Find where the given text appears and provide that cell's center as [x, y] coordinate. 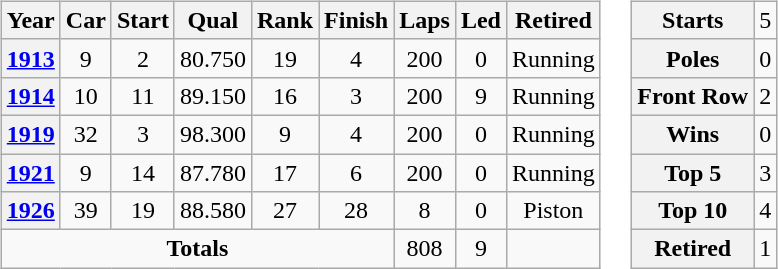
Qual [212, 20]
39 [86, 211]
Start [142, 20]
88.580 [212, 211]
1913 [30, 58]
Starts [693, 20]
6 [356, 173]
Top 10 [693, 211]
14 [142, 173]
1921 [30, 173]
16 [284, 96]
Car [86, 20]
1926 [30, 211]
1 [766, 249]
Laps [425, 20]
98.300 [212, 134]
80.750 [212, 58]
89.150 [212, 96]
32 [86, 134]
87.780 [212, 173]
Totals [197, 249]
Year [30, 20]
Wins [693, 134]
27 [284, 211]
Rank [284, 20]
Top 5 [693, 173]
17 [284, 173]
Front Row [693, 96]
8 [425, 211]
1919 [30, 134]
Finish [356, 20]
28 [356, 211]
Poles [693, 58]
11 [142, 96]
808 [425, 249]
10 [86, 96]
5 [766, 20]
1914 [30, 96]
Led [480, 20]
Piston [553, 211]
